Find where the given text appears and provide that cell's center as (X, Y) coordinate. 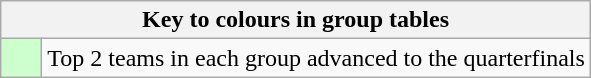
Top 2 teams in each group advanced to the quarterfinals (316, 58)
Key to colours in group tables (296, 20)
